Identify which cell holds the provided text, then report its [x, y] central coordinate. 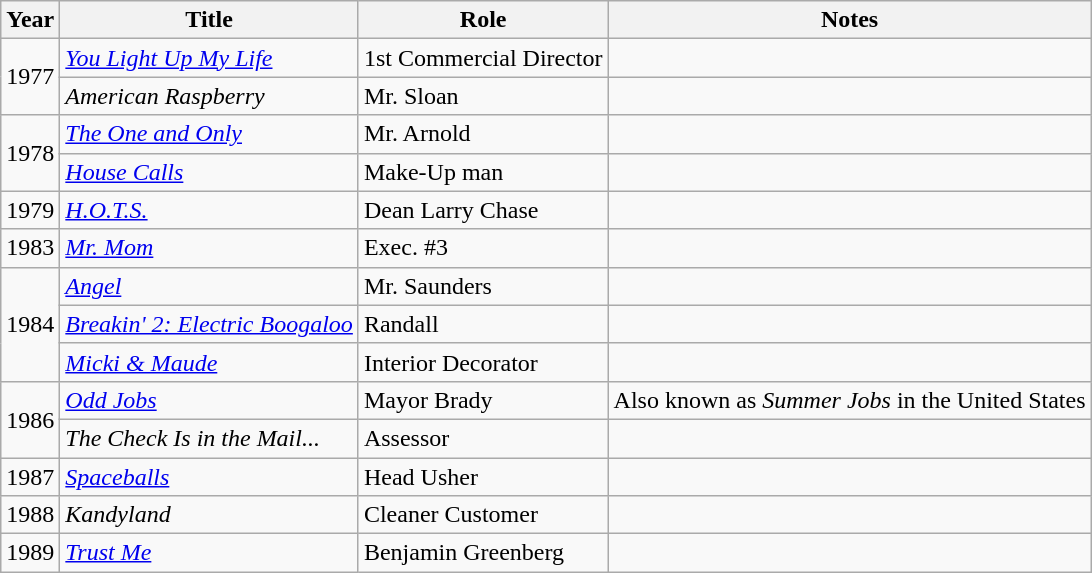
1989 [30, 553]
1983 [30, 248]
Mr. Saunders [483, 286]
Exec. #3 [483, 248]
House Calls [210, 172]
Notes [850, 20]
Breakin' 2: Electric Boogaloo [210, 324]
Title [210, 20]
Make-Up man [483, 172]
1984 [30, 324]
The Check Is in the Mail... [210, 438]
1979 [30, 210]
Head Usher [483, 477]
The One and Only [210, 134]
1987 [30, 477]
Mr. Sloan [483, 96]
1988 [30, 515]
Interior Decorator [483, 362]
Also known as Summer Jobs in the United States [850, 400]
Mayor Brady [483, 400]
Kandyland [210, 515]
Trust Me [210, 553]
Mr. Mom [210, 248]
You Light Up My Life [210, 58]
Role [483, 20]
Benjamin Greenberg [483, 553]
Randall [483, 324]
H.O.T.S. [210, 210]
Angel [210, 286]
Year [30, 20]
Assessor [483, 438]
Dean Larry Chase [483, 210]
1986 [30, 419]
Micki & Maude [210, 362]
1977 [30, 77]
Cleaner Customer [483, 515]
Mr. Arnold [483, 134]
Spaceballs [210, 477]
American Raspberry [210, 96]
Odd Jobs [210, 400]
1978 [30, 153]
1st Commercial Director [483, 58]
